Provide the [X, Y] coordinate of the cell's center where the given text is located.  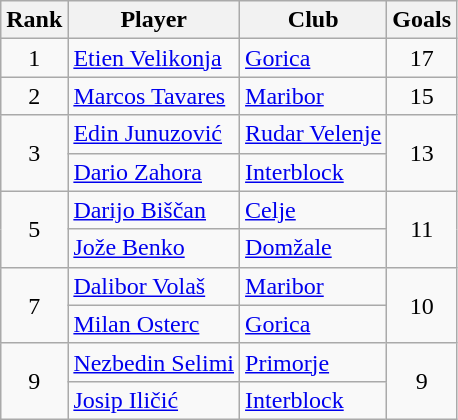
5 [34, 229]
Etien Velikonja [154, 58]
Milan Osterc [154, 324]
Jože Benko [154, 248]
2 [34, 96]
Primorje [314, 362]
Rudar Velenje [314, 134]
10 [422, 305]
Josip Iličić [154, 400]
7 [34, 305]
13 [422, 153]
11 [422, 229]
Marcos Tavares [154, 96]
17 [422, 58]
Player [154, 20]
1 [34, 58]
Celje [314, 210]
Rank [34, 20]
Darijo Biščan [154, 210]
Dalibor Volaš [154, 286]
Club [314, 20]
Edin Junuzović [154, 134]
3 [34, 153]
Nezbedin Selimi [154, 362]
Domžale [314, 248]
15 [422, 96]
Dario Zahora [154, 172]
Goals [422, 20]
